For the text-containing cell, return its midpoint in [X, Y] coordinate format. 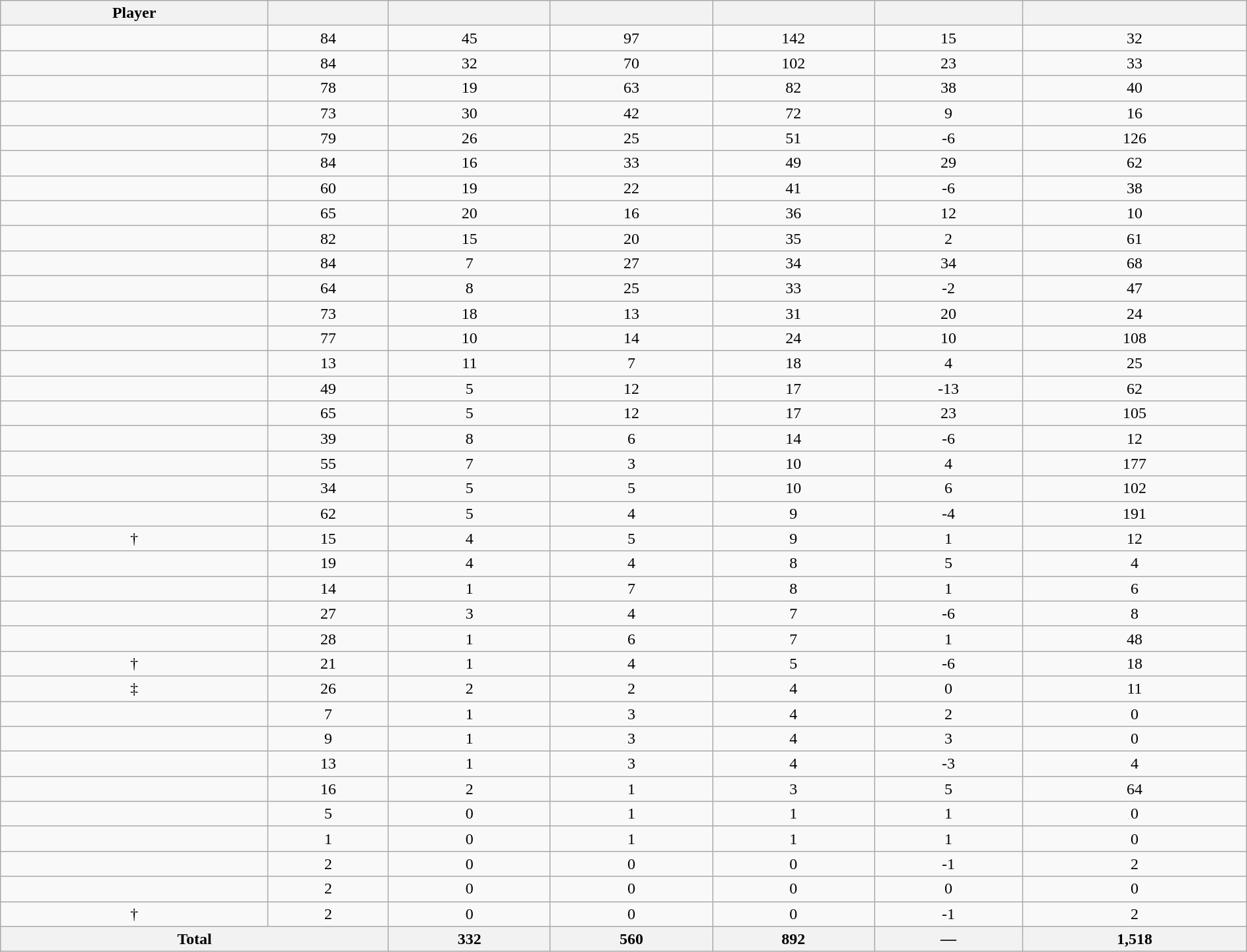
30 [470, 113]
35 [793, 238]
36 [793, 213]
47 [1135, 288]
28 [328, 638]
Player [134, 13]
22 [631, 188]
29 [948, 163]
61 [1135, 238]
-3 [948, 764]
70 [631, 63]
41 [793, 188]
— [948, 939]
78 [328, 88]
108 [1135, 339]
63 [631, 88]
72 [793, 113]
31 [793, 314]
55 [328, 464]
39 [328, 439]
40 [1135, 88]
42 [631, 113]
126 [1135, 138]
-4 [948, 513]
191 [1135, 513]
97 [631, 38]
-2 [948, 288]
48 [1135, 638]
60 [328, 188]
1,518 [1135, 939]
51 [793, 138]
Total [195, 939]
77 [328, 339]
105 [1135, 414]
79 [328, 138]
‡ [134, 688]
68 [1135, 263]
45 [470, 38]
892 [793, 939]
560 [631, 939]
-13 [948, 389]
177 [1135, 464]
21 [328, 663]
142 [793, 38]
332 [470, 939]
